Extract the [x, y] coordinate from the center of the cell holding the provided text.  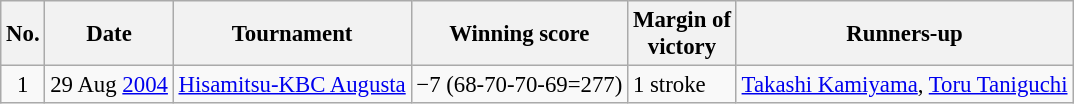
No. [23, 34]
1 [23, 85]
Runners-up [904, 34]
1 stroke [682, 85]
Hisamitsu-KBC Augusta [292, 85]
−7 (68-70-70-69=277) [520, 85]
29 Aug 2004 [109, 85]
Tournament [292, 34]
Date [109, 34]
Takashi Kamiyama, Toru Taniguchi [904, 85]
Winning score [520, 34]
Margin ofvictory [682, 34]
